Search for the cell housing the specified text and yield its [x, y] center coordinate. 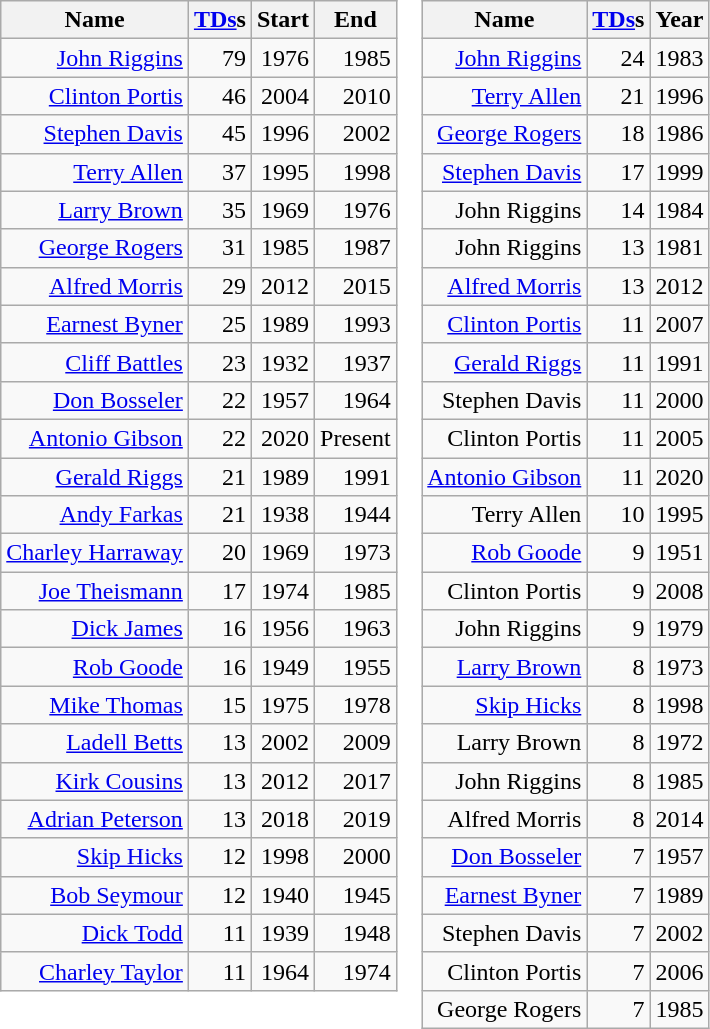
Start [282, 20]
Present [356, 438]
1949 [282, 667]
2007 [680, 324]
Kirk Cousins [95, 781]
20 [220, 553]
1979 [680, 629]
45 [220, 134]
1944 [356, 515]
18 [618, 134]
2005 [680, 438]
31 [220, 248]
2010 [356, 96]
2009 [356, 743]
29 [220, 286]
Andy Farkas [95, 515]
Ladell Betts [95, 743]
Dick Todd [95, 933]
14 [618, 210]
Dick James [95, 629]
Charley Harraway [95, 553]
1940 [282, 895]
79 [220, 58]
1938 [282, 515]
1955 [356, 667]
Year [680, 20]
2006 [680, 971]
1945 [356, 895]
Adrian Peterson [95, 819]
46 [220, 96]
Charley Taylor [95, 971]
15 [220, 705]
23 [220, 362]
10 [618, 515]
2017 [356, 781]
1999 [680, 172]
2019 [356, 819]
1932 [282, 362]
1993 [356, 324]
1972 [680, 743]
1951 [680, 553]
End [356, 20]
2015 [356, 286]
1986 [680, 134]
1963 [356, 629]
2008 [680, 591]
1987 [356, 248]
25 [220, 324]
Bob Seymour [95, 895]
24 [618, 58]
2004 [282, 96]
2018 [282, 819]
1937 [356, 362]
2014 [680, 819]
35 [220, 210]
1956 [282, 629]
Joe Theismann [95, 591]
1975 [282, 705]
1981 [680, 248]
Mike Thomas [95, 705]
37 [220, 172]
1948 [356, 933]
1978 [356, 705]
Cliff Battles [95, 362]
1939 [282, 933]
1983 [680, 58]
1984 [680, 210]
